Output the (X, Y) coordinate of the center of the cell containing the given text.  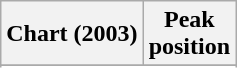
Peakposition (189, 34)
Chart (2003) (72, 34)
